Identify which cell holds the provided text, then report its (X, Y) central coordinate. 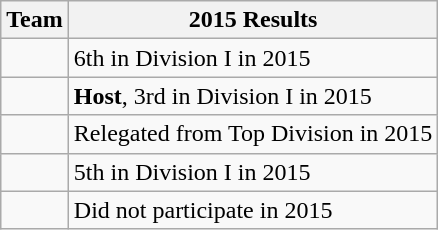
Relegated from Top Division in 2015 (253, 134)
6th in Division I in 2015 (253, 58)
5th in Division I in 2015 (253, 172)
Host, 3rd in Division I in 2015 (253, 96)
2015 Results (253, 20)
Did not participate in 2015 (253, 210)
Team (35, 20)
